Determine the [x, y] coordinate at the center of the cell enclosing the given text.  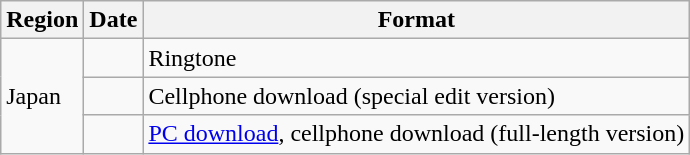
Format [416, 20]
Date [114, 20]
Ringtone [416, 58]
PC download, cellphone download (full-length version) [416, 134]
Japan [42, 96]
Cellphone download (special edit version) [416, 96]
Region [42, 20]
